Return (x, y) of the center of cell containing provided text 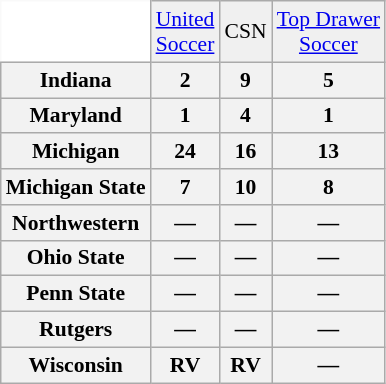
CSN (245, 32)
Maryland (76, 116)
Michigan State (76, 187)
Northwestern (76, 223)
2 (186, 80)
24 (186, 152)
Penn State (76, 294)
16 (245, 152)
Ohio State (76, 258)
UnitedSoccer (186, 32)
Top DrawerSoccer (329, 32)
Wisconsin (76, 365)
10 (245, 187)
13 (329, 152)
9 (245, 80)
4 (245, 116)
5 (329, 80)
7 (186, 187)
Michigan (76, 152)
Indiana (76, 80)
8 (329, 187)
Rutgers (76, 330)
